Scan for the cell matching the given text and deliver its (x, y) coordinate at center. 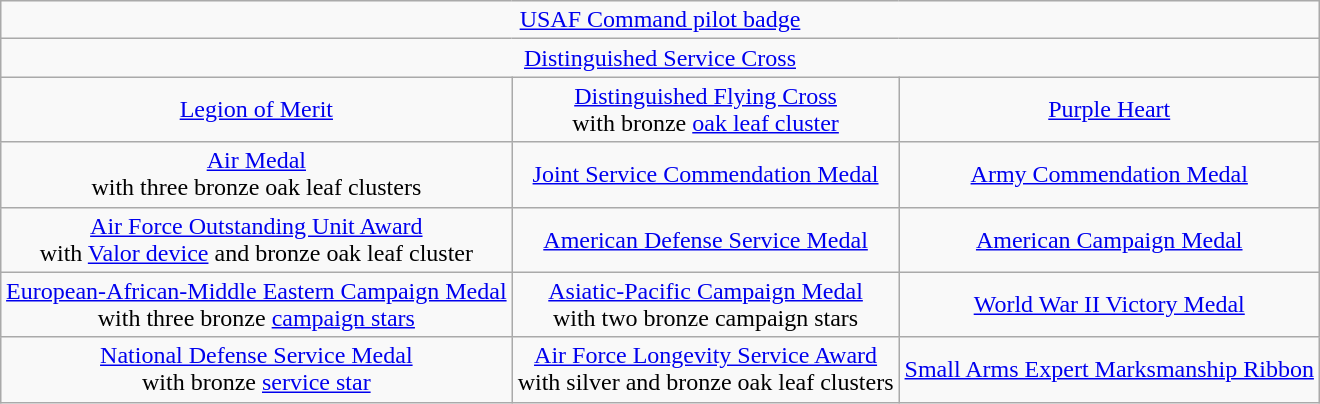
Air Force Longevity Service Awardwith silver and bronze oak leaf clusters (706, 370)
Distinguished Flying Crosswith bronze oak leaf cluster (706, 110)
Air Force Outstanding Unit Awardwith Valor device and bronze oak leaf cluster (257, 240)
USAF Command pilot badge (660, 20)
Legion of Merit (257, 110)
Army Commendation Medal (1109, 174)
Purple Heart (1109, 110)
World War II Victory Medal (1109, 304)
Asiatic-Pacific Campaign Medalwith two bronze campaign stars (706, 304)
European-African-Middle Eastern Campaign Medalwith three bronze campaign stars (257, 304)
Air Medalwith three bronze oak leaf clusters (257, 174)
Joint Service Commendation Medal (706, 174)
American Defense Service Medal (706, 240)
National Defense Service Medalwith bronze service star (257, 370)
American Campaign Medal (1109, 240)
Distinguished Service Cross (660, 58)
Small Arms Expert Marksmanship Ribbon (1109, 370)
